Capture the cell that displays the provided text and extract its [x, y] central coordinate. 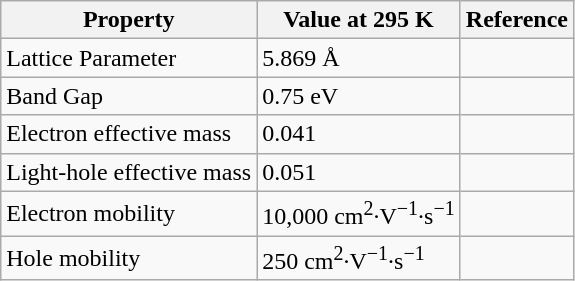
Electron mobility [129, 214]
10,000 cm2·V−1·s−1 [359, 214]
0.041 [359, 134]
Hole mobility [129, 258]
0.75 eV [359, 96]
5.869 Å [359, 58]
0.051 [359, 172]
Reference [516, 20]
Light-hole effective mass [129, 172]
Electron effective mass [129, 134]
250 cm2·V−1·s−1 [359, 258]
Value at 295 K [359, 20]
Property [129, 20]
Lattice Parameter [129, 58]
Band Gap [129, 96]
